Identify which cell holds the provided text, then report its (X, Y) central coordinate. 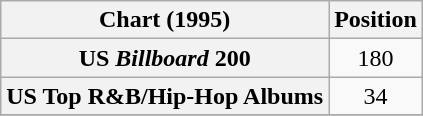
US Billboard 200 (165, 58)
Chart (1995) (165, 20)
US Top R&B/Hip-Hop Albums (165, 96)
180 (376, 58)
34 (376, 96)
Position (376, 20)
